Extract the [x, y] coordinate from the center of the cell holding the provided text.  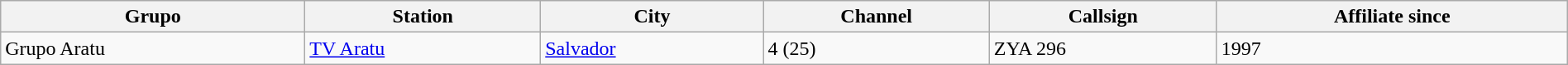
Station [423, 17]
Grupo [153, 17]
Channel [877, 17]
4 (25) [877, 48]
Callsign [1103, 17]
1997 [1392, 48]
Grupo Aratu [153, 48]
City [652, 17]
TV Aratu [423, 48]
Salvador [652, 48]
Affiliate since [1392, 17]
ZYA 296 [1103, 48]
